Capture the cell that displays the provided text and extract its [x, y] central coordinate. 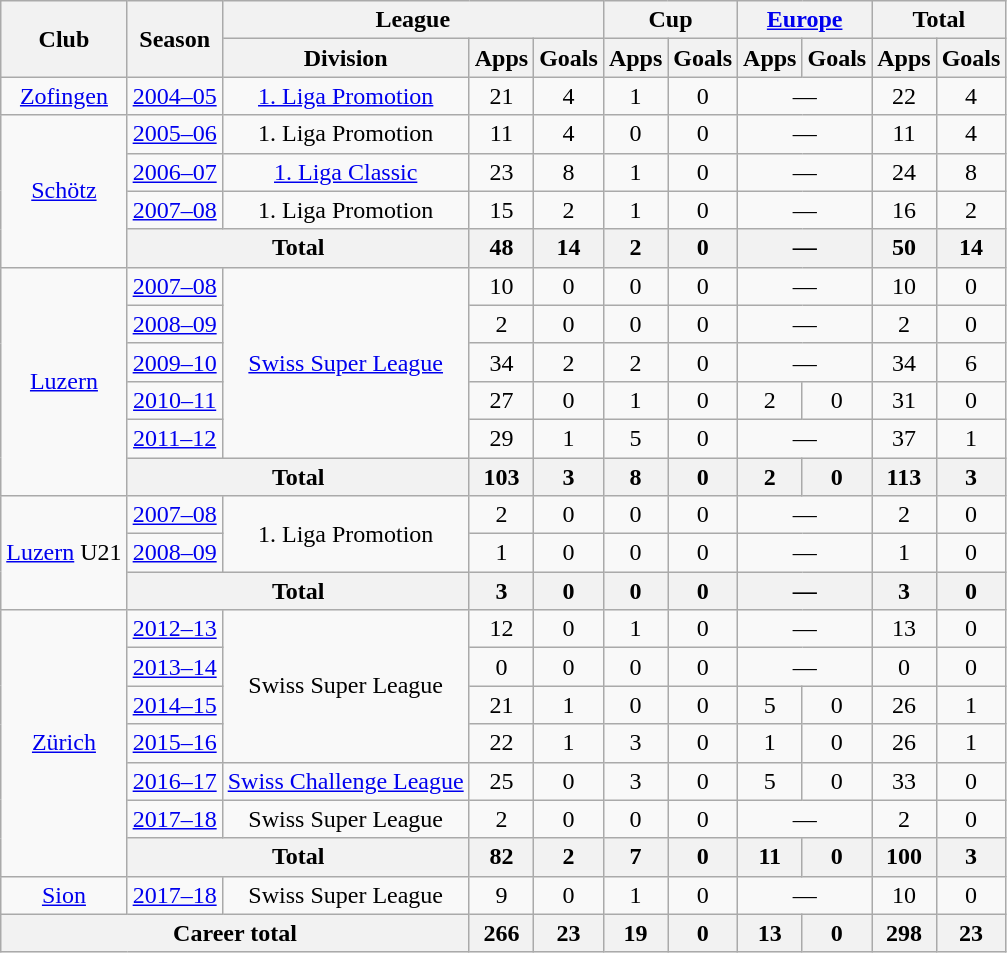
25 [501, 781]
1. Liga Classic [346, 172]
2009–10 [174, 362]
33 [904, 781]
19 [635, 933]
2011–12 [174, 438]
48 [501, 248]
2016–17 [174, 781]
2004–05 [174, 96]
6 [971, 362]
Swiss Challenge League [346, 781]
2010–11 [174, 400]
Career total [235, 933]
31 [904, 400]
League [412, 20]
Club [64, 39]
298 [904, 933]
113 [904, 477]
Sion [64, 895]
Europe [805, 20]
2015–16 [174, 743]
24 [904, 172]
Season [174, 39]
Schötz [64, 191]
37 [904, 438]
9 [501, 895]
Cup [670, 20]
2014–15 [174, 705]
Zofingen [64, 96]
27 [501, 400]
16 [904, 210]
2012–13 [174, 629]
2005–06 [174, 134]
103 [501, 477]
Luzern U21 [64, 553]
100 [904, 857]
2013–14 [174, 667]
82 [501, 857]
7 [635, 857]
266 [501, 933]
12 [501, 629]
Zürich [64, 743]
Luzern [64, 381]
15 [501, 210]
50 [904, 248]
2006–07 [174, 172]
Division [346, 58]
29 [501, 438]
